Pinpoint the cell where the given text exists, returning its [x, y] midpoint coordinate. 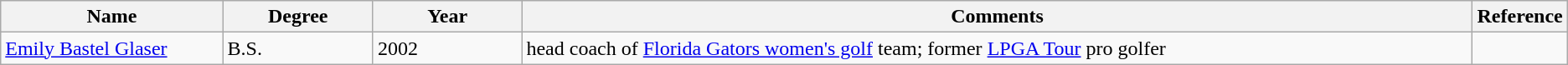
Year [447, 17]
Emily Bastel Glaser [112, 48]
2002 [447, 48]
Degree [298, 17]
Comments [997, 17]
head coach of Florida Gators women's golf team; former LPGA Tour pro golfer [997, 48]
B.S. [298, 48]
Reference [1519, 17]
Name [112, 17]
